Provide the [x, y] coordinate of the cell's center where the given text is located.  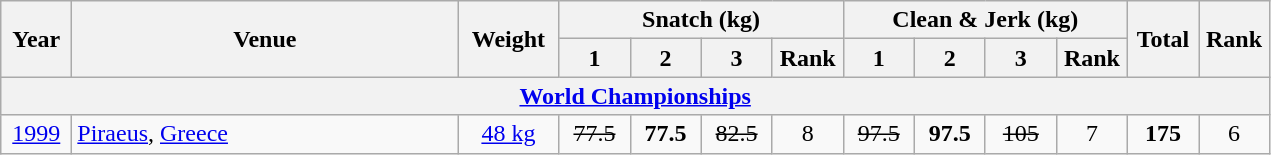
48 kg [508, 134]
7 [1092, 134]
6 [1234, 134]
Total [1162, 39]
Year [36, 39]
Weight [508, 39]
1999 [36, 134]
175 [1162, 134]
105 [1020, 134]
Snatch (kg) [701, 20]
Piraeus, Greece [265, 134]
8 [808, 134]
Venue [265, 39]
Clean & Jerk (kg) [985, 20]
World Championships [636, 96]
82.5 [736, 134]
